Capture the cell that displays the provided text and extract its (x, y) central coordinate. 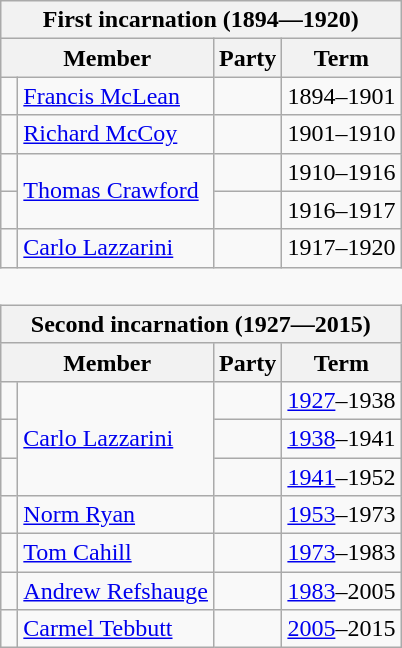
1894–1901 (342, 96)
Thomas Crawford (116, 191)
1910–1916 (342, 172)
Richard McCoy (116, 134)
First incarnation (1894—1920) (201, 20)
Francis McLean (116, 96)
Norm Ryan (116, 515)
1901–1910 (342, 134)
Second incarnation (1927—2015) (201, 324)
1927–1938 (342, 400)
1916–1917 (342, 210)
Carmel Tebbutt (116, 629)
Tom Cahill (116, 553)
1917–1920 (342, 248)
Andrew Refshauge (116, 591)
1941–1952 (342, 477)
1973–1983 (342, 553)
1938–1941 (342, 438)
2005–2015 (342, 629)
1953–1973 (342, 515)
1983–2005 (342, 591)
